Return (x, y) of the center of cell containing provided text 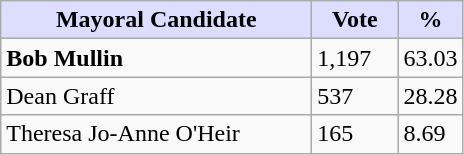
28.28 (430, 96)
Dean Graff (156, 96)
Mayoral Candidate (156, 20)
Bob Mullin (156, 58)
% (430, 20)
Theresa Jo-Anne O'Heir (156, 134)
1,197 (355, 58)
63.03 (430, 58)
165 (355, 134)
537 (355, 96)
8.69 (430, 134)
Vote (355, 20)
